Return the (x, y) coordinate for the center point of the cell that contains the specified text.  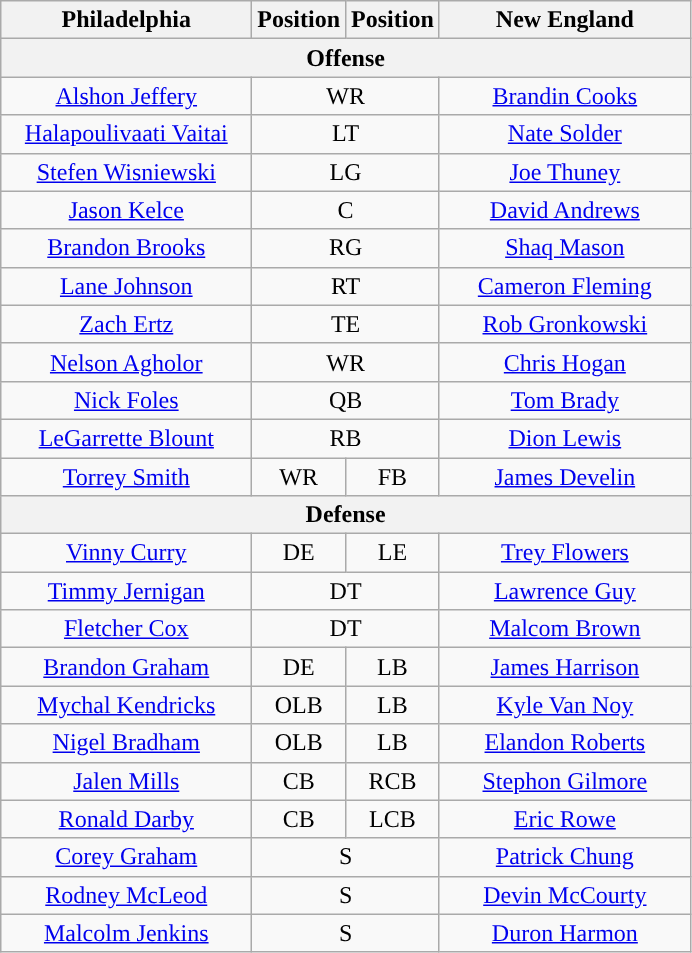
Devin McCourty (564, 895)
James Harrison (564, 667)
Jalen Mills (126, 781)
Halapoulivaati Vaitai (126, 134)
Rodney McLeod (126, 895)
Alshon Jeffery (126, 96)
Rob Gronkowski (564, 324)
RCB (393, 781)
LCB (393, 819)
Torrey Smith (126, 477)
Nelson Agholor (126, 362)
Cameron Fleming (564, 286)
LE (393, 553)
New England (564, 20)
Stefen Wisniewski (126, 172)
Timmy Jernigan (126, 591)
Philadelphia (126, 20)
Joe Thuney (564, 172)
Malcom Brown (564, 629)
Corey Graham (126, 857)
QB (346, 400)
Brandon Graham (126, 667)
Tom Brady (564, 400)
Nigel Bradham (126, 743)
Defense (346, 515)
C (346, 210)
Fletcher Cox (126, 629)
Patrick Chung (564, 857)
LG (346, 172)
LT (346, 134)
David Andrews (564, 210)
Shaq Mason (564, 248)
Trey Flowers (564, 553)
Nick Foles (126, 400)
James Develin (564, 477)
LeGarrette Blount (126, 438)
Offense (346, 58)
Nate Solder (564, 134)
TE (346, 324)
Vinny Curry (126, 553)
RG (346, 248)
Lane Johnson (126, 286)
RB (346, 438)
Brandon Brooks (126, 248)
Duron Harmon (564, 933)
Zach Ertz (126, 324)
FB (393, 477)
Ronald Darby (126, 819)
Eric Rowe (564, 819)
Malcolm Jenkins (126, 933)
Lawrence Guy (564, 591)
Mychal Kendricks (126, 705)
Dion Lewis (564, 438)
Stephon Gilmore (564, 781)
Elandon Roberts (564, 743)
Brandin Cooks (564, 96)
Kyle Van Noy (564, 705)
RT (346, 286)
Chris Hogan (564, 362)
Jason Kelce (126, 210)
